Capture the cell that displays the provided text and extract its [x, y] central coordinate. 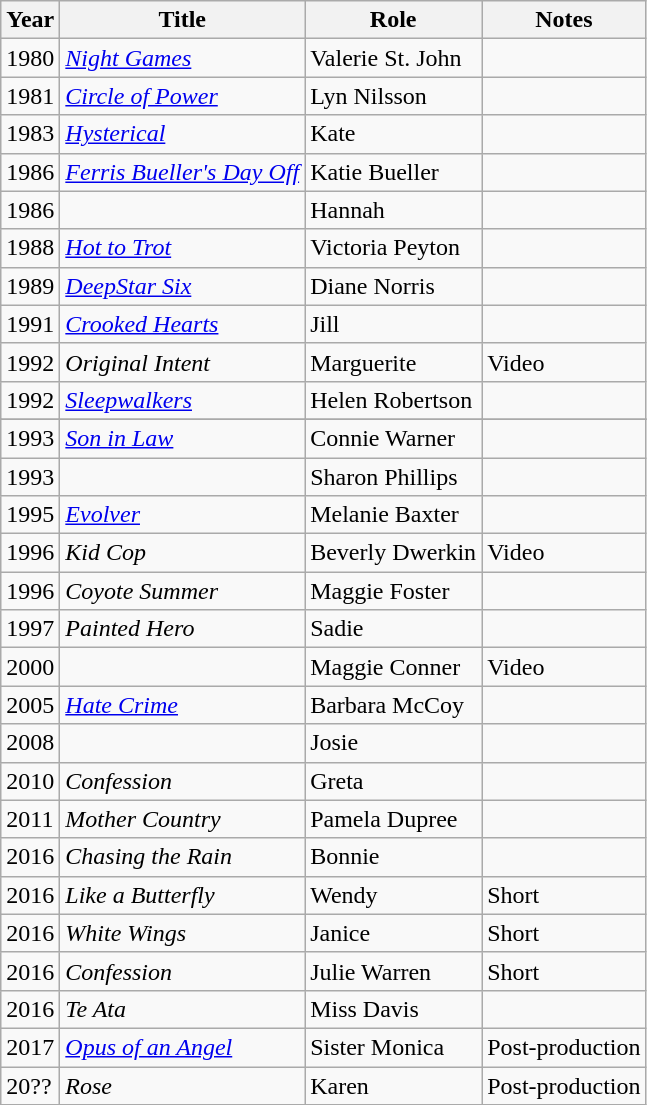
Role [394, 20]
Crooked Hearts [182, 324]
DeepStar Six [182, 286]
Connie Warner [394, 438]
Beverly Dwerkin [394, 553]
Maggie Foster [394, 591]
Painted Hero [182, 629]
Janice [394, 933]
Melanie Baxter [394, 515]
Lyn Nilsson [394, 96]
2005 [30, 705]
Greta [394, 781]
Karen [394, 1085]
Chasing the Rain [182, 857]
Diane Norris [394, 286]
Original Intent [182, 362]
Mother Country [182, 819]
Circle of Power [182, 96]
White Wings [182, 933]
2010 [30, 781]
Year [30, 20]
1981 [30, 96]
Like a Butterfly [182, 895]
Kid Cop [182, 553]
2011 [30, 819]
Title [182, 20]
2008 [30, 743]
Night Games [182, 58]
Pamela Dupree [394, 819]
Notes [564, 20]
Barbara McCoy [394, 705]
1980 [30, 58]
Wendy [394, 895]
Hot to Trot [182, 248]
Hysterical [182, 134]
Opus of an Angel [182, 1047]
1988 [30, 248]
Sleepwalkers [182, 400]
1995 [30, 515]
Sharon Phillips [394, 477]
1997 [30, 629]
Josie [394, 743]
2000 [30, 667]
Valerie St. John [394, 58]
Bonnie [394, 857]
Sadie [394, 629]
Helen Robertson [394, 400]
1983 [30, 134]
Miss Davis [394, 1009]
Maggie Conner [394, 667]
Ferris Bueller's Day Off [182, 172]
Jill [394, 324]
Kate [394, 134]
Rose [182, 1085]
Hannah [394, 210]
Evolver [182, 515]
2017 [30, 1047]
Hate Crime [182, 705]
Te Ata [182, 1009]
Son in Law [182, 438]
Victoria Peyton [394, 248]
Sister Monica [394, 1047]
20?? [30, 1085]
1989 [30, 286]
Coyote Summer [182, 591]
Katie Bueller [394, 172]
Julie Warren [394, 971]
Marguerite [394, 362]
1991 [30, 324]
